Pinpoint the cell where the given text exists, returning its (X, Y) midpoint coordinate. 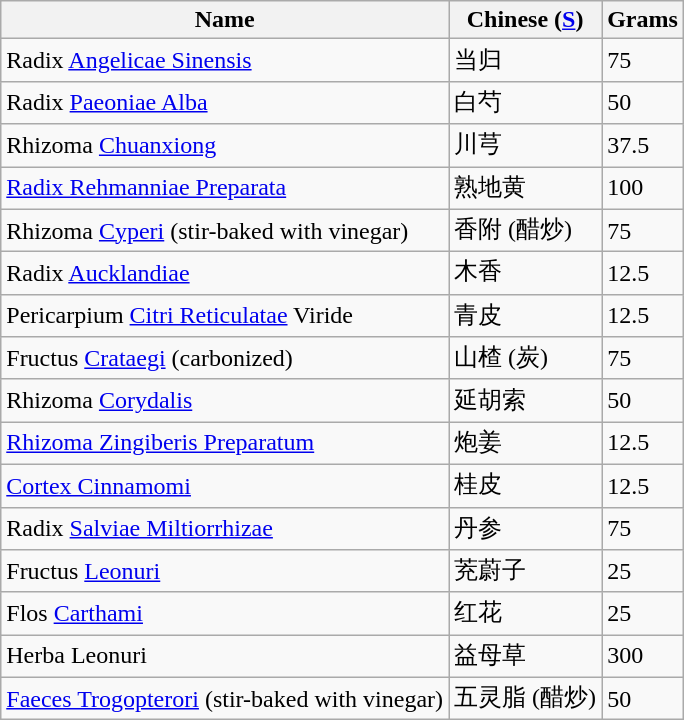
五灵脂 (醋炒) (526, 698)
37.5 (643, 146)
延胡索 (526, 400)
Cortex Cinnamomi (225, 486)
Herba Leonuri (225, 656)
Rhizoma Cyperi (stir-baked with vinegar) (225, 230)
青皮 (526, 316)
茺蔚子 (526, 572)
100 (643, 188)
Chinese (S) (526, 20)
Pericarpium Citri Reticulatae Viride (225, 316)
当归 (526, 60)
Radix Aucklandiae (225, 274)
Flos Carthami (225, 614)
Radix Angelicae Sinensis (225, 60)
Grams (643, 20)
木香 (526, 274)
川芎 (526, 146)
Rhizoma Zingiberis Preparatum (225, 444)
Rhizoma Chuanxiong (225, 146)
益母草 (526, 656)
Radix Salviae Miltiorrhizae (225, 528)
桂皮 (526, 486)
Name (225, 20)
Faeces Trogopterori (stir-baked with vinegar) (225, 698)
Radix Rehmanniae Preparata (225, 188)
Fructus Leonuri (225, 572)
Fructus Crataegi (carbonized) (225, 358)
300 (643, 656)
香附 (醋炒) (526, 230)
丹参 (526, 528)
白芍 (526, 102)
山楂 (炭) (526, 358)
炮姜 (526, 444)
Rhizoma Corydalis (225, 400)
红花 (526, 614)
Radix Paeoniae Alba (225, 102)
熟地黄 (526, 188)
